Capture the cell that displays the provided text and extract its (x, y) central coordinate. 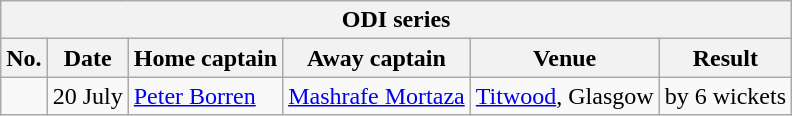
No. (24, 58)
Result (725, 58)
Mashrafe Mortaza (377, 96)
Date (88, 58)
Away captain (377, 58)
Home captain (205, 58)
by 6 wickets (725, 96)
Venue (564, 58)
ODI series (396, 20)
Peter Borren (205, 96)
Titwood, Glasgow (564, 96)
20 July (88, 96)
